Provide the (x, y) coordinate of the cell's center where the given text is located.  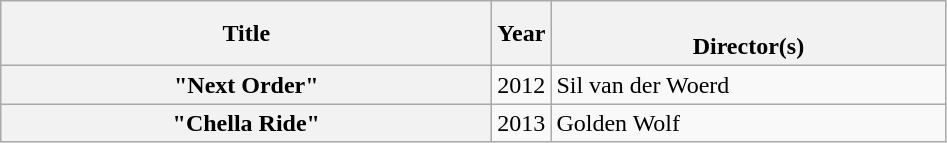
Year (522, 34)
Golden Wolf (748, 123)
Title (246, 34)
2013 (522, 123)
Sil van der Woerd (748, 85)
Director(s) (748, 34)
"Next Order" (246, 85)
"Chella Ride" (246, 123)
2012 (522, 85)
